Find where the given text appears and provide that cell's center as (X, Y) coordinate. 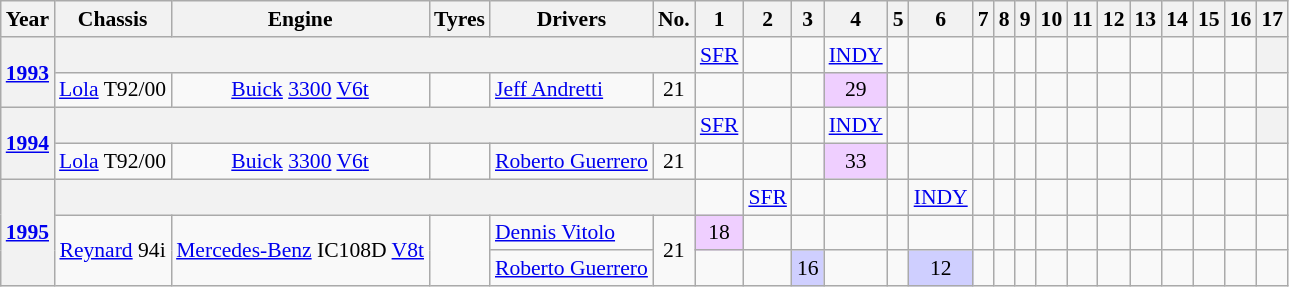
18 (720, 233)
7 (984, 19)
14 (1177, 19)
10 (1052, 19)
Reynard 94i (112, 250)
17 (1272, 19)
3 (808, 19)
Chassis (112, 19)
33 (856, 162)
Drivers (572, 19)
1994 (28, 144)
1 (720, 19)
Dennis Vitolo (572, 233)
Engine (300, 19)
1993 (28, 72)
No. (674, 19)
Tyres (460, 19)
5 (898, 19)
29 (856, 90)
15 (1209, 19)
13 (1146, 19)
2 (768, 19)
11 (1082, 19)
6 (941, 19)
9 (1026, 19)
1995 (28, 232)
8 (1004, 19)
4 (856, 19)
Jeff Andretti (572, 90)
Mercedes-Benz IC108D V8t (300, 250)
Year (28, 19)
